Identify which cell holds the provided text, then report its (X, Y) central coordinate. 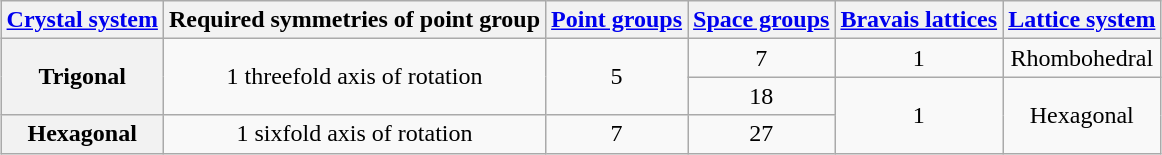
1 sixfold axis of rotation (354, 134)
27 (762, 134)
Space groups (762, 20)
Rhombohedral (1082, 58)
Lattice system (1082, 20)
5 (617, 77)
Bravais lattices (919, 20)
1 threefold axis of rotation (354, 77)
Required symmetries of point group (354, 20)
Point groups (617, 20)
18 (762, 96)
Crystal system (82, 20)
Trigonal (82, 77)
